Provide the [x, y] coordinate of the cell's center where the given text is located.  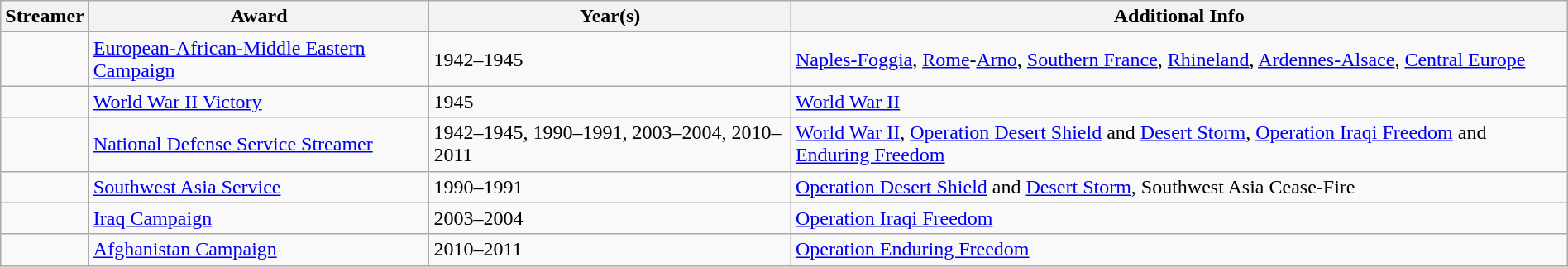
National Defense Service Streamer [259, 144]
2010–2011 [610, 250]
Iraq Campaign [259, 218]
Additional Info [1179, 17]
2003–2004 [610, 218]
World War II, Operation Desert Shield and Desert Storm, Operation Iraqi Freedom and Enduring Freedom [1179, 144]
World War II [1179, 102]
European-African-Middle Eastern Campaign [259, 60]
Southwest Asia Service [259, 187]
World War II Victory [259, 102]
Afghanistan Campaign [259, 250]
Streamer [45, 17]
Operation Iraqi Freedom [1179, 218]
Award [259, 17]
1990–1991 [610, 187]
Naples-Foggia, Rome-Arno, Southern France, Rhineland, Ardennes-Alsace, Central Europe [1179, 60]
Operation Enduring Freedom [1179, 250]
1942–1945, 1990–1991, 2003–2004, 2010–2011 [610, 144]
1942–1945 [610, 60]
Year(s) [610, 17]
1945 [610, 102]
Operation Desert Shield and Desert Storm, Southwest Asia Cease-Fire [1179, 187]
